Scan for the cell matching the given text and deliver its (X, Y) coordinate at center. 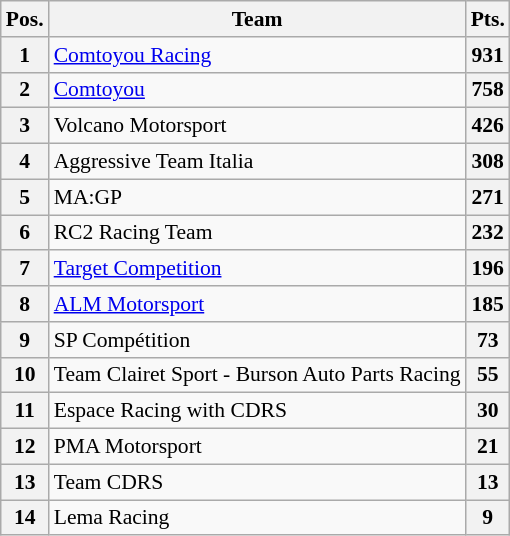
232 (488, 233)
Team (258, 19)
Team CDRS (258, 482)
Comtoyou Racing (258, 55)
8 (25, 304)
12 (25, 447)
308 (488, 162)
1 (25, 55)
MA:GP (258, 197)
73 (488, 340)
14 (25, 518)
6 (25, 233)
Team Clairet Sport - Burson Auto Parts Racing (258, 375)
4 (25, 162)
SP Compétition (258, 340)
55 (488, 375)
Pts. (488, 19)
Comtoyou (258, 90)
21 (488, 447)
Espace Racing with CDRS (258, 411)
Target Competition (258, 269)
Volcano Motorsport (258, 126)
3 (25, 126)
ALM Motorsport (258, 304)
758 (488, 90)
Pos. (25, 19)
PMA Motorsport (258, 447)
Aggressive Team Italia (258, 162)
426 (488, 126)
RC2 Racing Team (258, 233)
271 (488, 197)
2 (25, 90)
196 (488, 269)
Lema Racing (258, 518)
30 (488, 411)
10 (25, 375)
185 (488, 304)
5 (25, 197)
7 (25, 269)
931 (488, 55)
11 (25, 411)
